Detect which cell encompasses the target text, then output its [x, y] center coordinate. 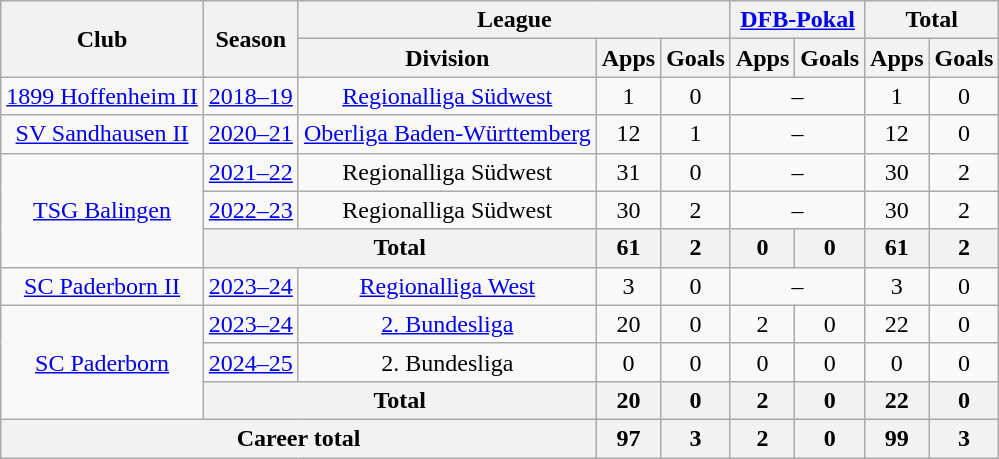
SV Sandhausen II [102, 134]
31 [628, 172]
Regionalliga West [447, 286]
Career total [298, 438]
Division [447, 58]
2021–22 [250, 172]
Season [250, 39]
Oberliga Baden-Württemberg [447, 134]
SC Paderborn II [102, 286]
SC Paderborn [102, 362]
Club [102, 39]
League [514, 20]
2022–23 [250, 210]
2024–25 [250, 362]
TSG Balingen [102, 210]
2018–19 [250, 96]
DFB-Pokal [797, 20]
2020–21 [250, 134]
99 [897, 438]
1899 Hoffenheim II [102, 96]
97 [628, 438]
